Search for the cell housing the specified text and yield its [X, Y] center coordinate. 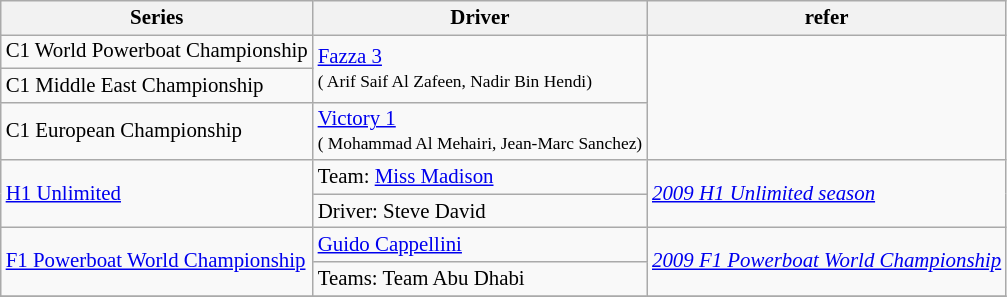
Teams: Team Abu Dhabi [480, 279]
Fazza 3( Arif Saif Al Zafeen, Nadir Bin Hendi) [480, 68]
2009 F1 Powerboat World Championship [826, 262]
Driver: Steve David [480, 211]
Driver [480, 18]
C1 European Championship [157, 131]
C1 Middle East Championship [157, 85]
H1 Unlimited [157, 194]
refer [826, 18]
F1 Powerboat World Championship [157, 262]
Guido Cappellini [480, 245]
Victory 1( Mohammad Al Mehairi, Jean-Marc Sanchez) [480, 131]
C1 World Powerboat Championship [157, 51]
2009 H1 Unlimited season [826, 194]
Series [157, 18]
Team: Miss Madison [480, 177]
